Pinpoint the cell where the given text exists, returning its (x, y) midpoint coordinate. 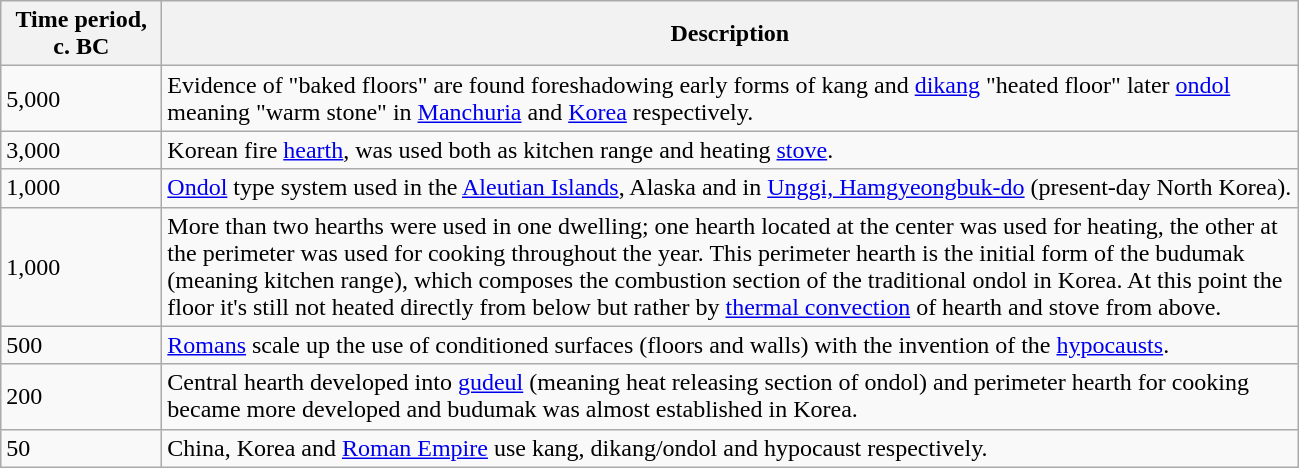
500 (82, 345)
Time period, c. BC (82, 34)
5,000 (82, 98)
3,000 (82, 150)
50 (82, 448)
Romans scale up the use of conditioned surfaces (floors and walls) with the invention of the hypocausts. (730, 345)
Ondol type system used in the Aleutian Islands, Alaska and in Unggi, Hamgyeongbuk-do (present-day North Korea). (730, 188)
Korean fire hearth, was used both as kitchen range and heating stove. (730, 150)
Description (730, 34)
China, Korea and Roman Empire use kang, dikang/ondol and hypocaust respectively. (730, 448)
200 (82, 396)
